For the text-containing cell, return its midpoint in [X, Y] coordinate format. 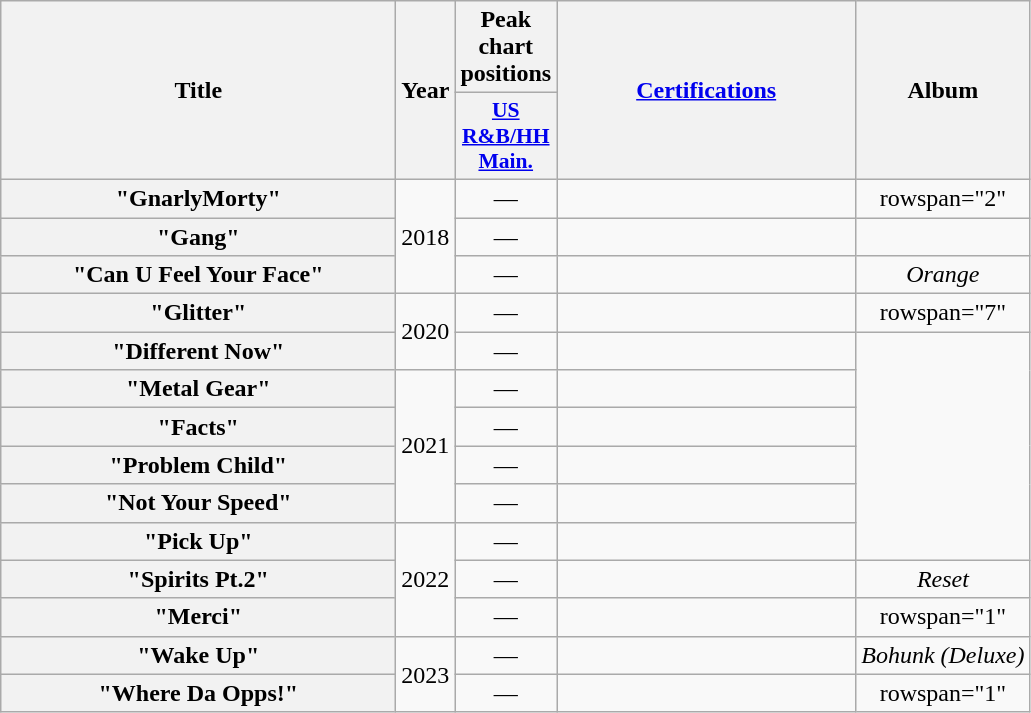
"Facts" [198, 427]
Orange [943, 275]
"Not Your Speed" [198, 503]
"GnarlyMorty" [198, 198]
"Gang" [198, 237]
"Can U Feel Your Face" [198, 275]
"Problem Child" [198, 465]
Title [198, 90]
"Metal Gear" [198, 389]
"Wake Up" [198, 655]
"Where Da Opps!" [198, 693]
Album [943, 90]
2023 [426, 674]
2018 [426, 236]
Reset [943, 579]
"Spirits Pt.2" [198, 579]
USR&B/HHMain. [506, 136]
2020 [426, 332]
Year [426, 90]
Peak chart positions [506, 47]
"Merci" [198, 617]
"Glitter" [198, 313]
rowspan="2" [943, 198]
rowspan="7" [943, 313]
"Different Now" [198, 351]
"Pick Up" [198, 541]
Certifications [706, 90]
2022 [426, 579]
Bohunk (Deluxe) [943, 655]
2021 [426, 446]
